Extract the [X, Y] coordinate from the center of the cell holding the provided text.  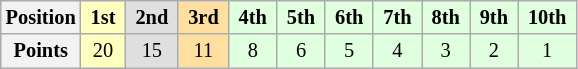
3rd [203, 17]
9th [494, 17]
8th [446, 17]
Points [41, 51]
5 [349, 51]
6th [349, 17]
2nd [152, 17]
15 [152, 51]
Position [41, 17]
20 [104, 51]
6 [301, 51]
4th [253, 17]
11 [203, 51]
5th [301, 17]
4 [397, 51]
8 [253, 51]
1st [104, 17]
7th [397, 17]
10th [547, 17]
2 [494, 51]
3 [446, 51]
1 [547, 51]
